For the text-containing cell, return its midpoint in [x, y] coordinate format. 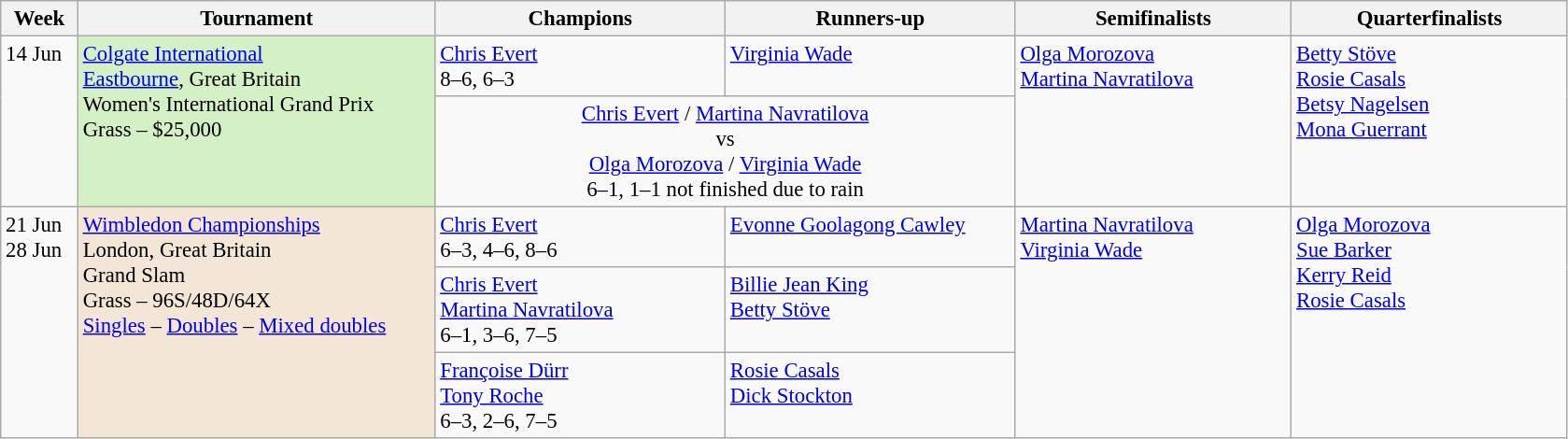
Billie Jean King Betty Stöve [870, 310]
Chris Evert Martina Navratilova 6–1, 3–6, 7–5 [581, 310]
Olga Morozova Sue Barker Kerry Reid Rosie Casals [1430, 323]
Semifinalists [1153, 19]
Wimbledon Championships London, Great BritainGrand SlamGrass – 96S/48D/64XSingles – Doubles – Mixed doubles [256, 323]
Françoise Dürr Tony Roche 6–3, 2–6, 7–5 [581, 396]
Tournament [256, 19]
Betty Stöve Rosie Casals Betsy Nagelsen Mona Guerrant [1430, 121]
Chris Evert / Martina Navratilovavs Olga Morozova / Virginia Wade 6–1, 1–1 not finished due to rain [725, 151]
Virginia Wade [870, 67]
Quarterfinalists [1430, 19]
Colgate International Eastbourne, Great BritainWomen's International Grand PrixGrass – $25,000 [256, 121]
Week [39, 19]
21 Jun 28 Jun [39, 323]
Olga Morozova Martina Navratilova [1153, 121]
14 Jun [39, 121]
Champions [581, 19]
Martina Navratilova Virginia Wade [1153, 323]
Chris Evert8–6, 6–3 [581, 67]
Runners-up [870, 19]
Rosie Casals Dick Stockton [870, 396]
Evonne Goolagong Cawley [870, 237]
Chris Evert6–3, 4–6, 8–6 [581, 237]
